Provide the (X, Y) coordinate of the cell's center where the given text is located.  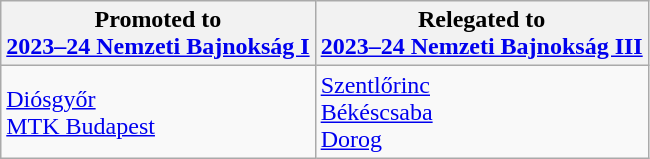
Relegated to2023–24 Nemzeti Bajnokság III (482, 34)
Diósgyőr MTK Budapest (158, 112)
Szentlőrinc Békéscsaba Dorog (482, 112)
Promoted to2023–24 Nemzeti Bajnokság I (158, 34)
